Provide the (x, y) coordinate of the cell's center where the given text is located.  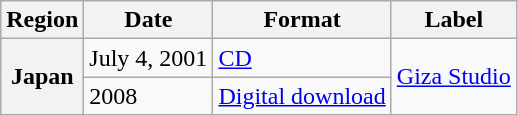
July 4, 2001 (148, 58)
Format (302, 20)
Digital download (302, 96)
Label (454, 20)
CD (302, 58)
Region (42, 20)
Japan (42, 77)
Date (148, 20)
Giza Studio (454, 77)
2008 (148, 96)
